Return (X, Y) of the center of cell containing provided text 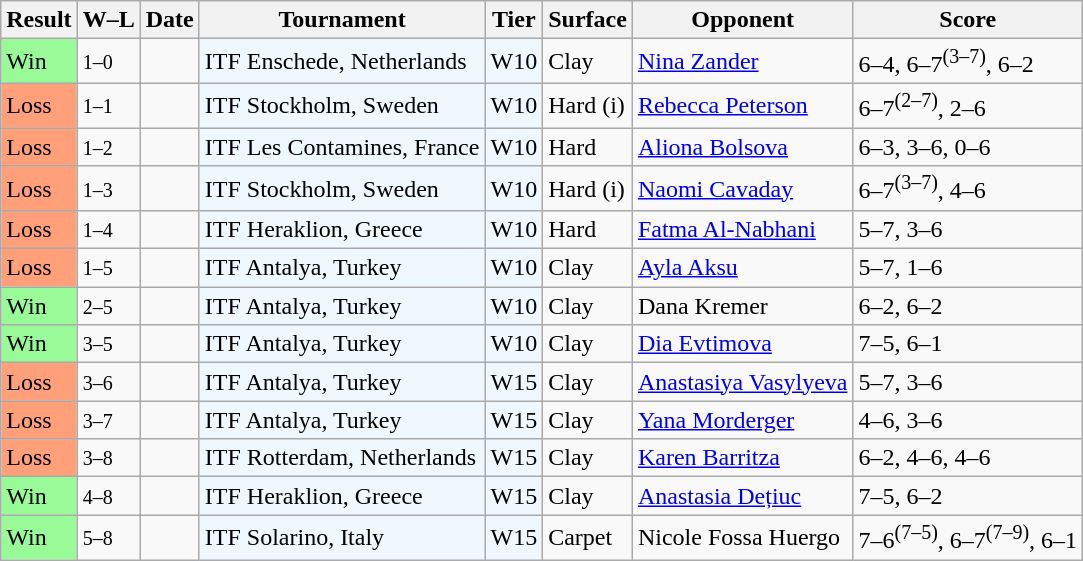
Anastasia Dețiuc (742, 496)
Fatma Al-Nabhani (742, 230)
Yana Morderger (742, 420)
1–5 (108, 268)
7–6(7–5), 6–7(7–9), 6–1 (968, 538)
3–8 (108, 458)
ITF Rotterdam, Netherlands (342, 458)
5–7, 1–6 (968, 268)
ITF Enschede, Netherlands (342, 62)
Tournament (342, 20)
Nicole Fossa Huergo (742, 538)
1–1 (108, 106)
7–5, 6–1 (968, 344)
Score (968, 20)
1–2 (108, 147)
6–4, 6–7(3–7), 6–2 (968, 62)
1–3 (108, 188)
3–7 (108, 420)
Result (39, 20)
Anastasiya Vasylyeva (742, 382)
Date (170, 20)
1–0 (108, 62)
3–6 (108, 382)
5–8 (108, 538)
ITF Solarino, Italy (342, 538)
7–5, 6–2 (968, 496)
6–7(2–7), 2–6 (968, 106)
Dia Evtimova (742, 344)
6–2, 6–2 (968, 306)
Carpet (588, 538)
Surface (588, 20)
Ayla Aksu (742, 268)
Karen Barritza (742, 458)
Dana Kremer (742, 306)
6–2, 4–6, 4–6 (968, 458)
2–5 (108, 306)
Rebecca Peterson (742, 106)
6–7(3–7), 4–6 (968, 188)
Tier (514, 20)
6–3, 3–6, 0–6 (968, 147)
3–5 (108, 344)
Opponent (742, 20)
1–4 (108, 230)
4–6, 3–6 (968, 420)
Nina Zander (742, 62)
4–8 (108, 496)
Aliona Bolsova (742, 147)
W–L (108, 20)
ITF Les Contamines, France (342, 147)
Naomi Cavaday (742, 188)
